Determine the (x, y) coordinate at the center of the cell enclosing the given text.  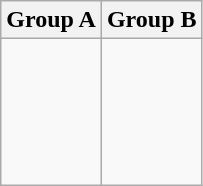
Group A (52, 20)
Group B (152, 20)
